Find where the given text appears and provide that cell's center as [X, Y] coordinate. 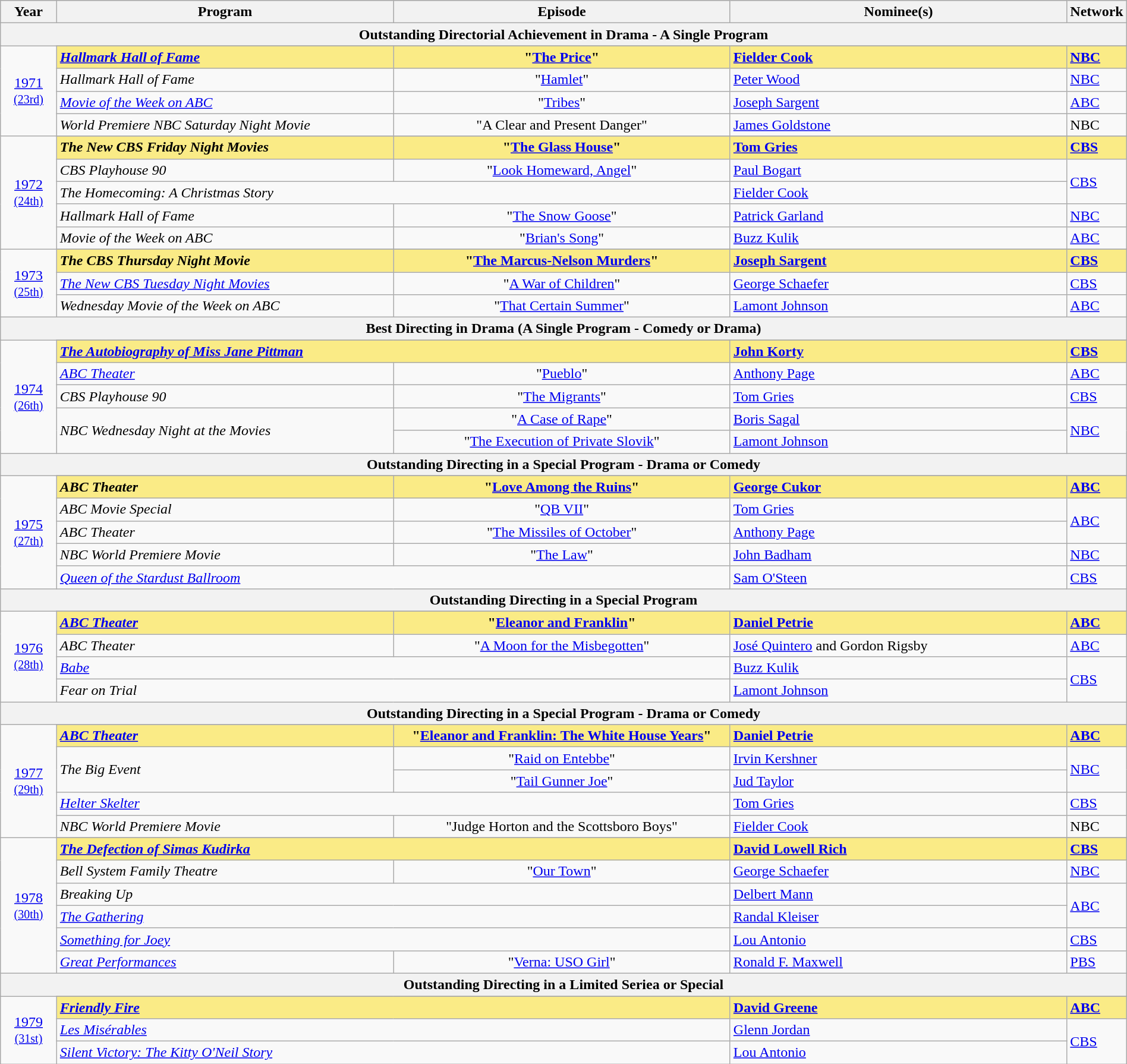
Bell System Family Theatre [225, 871]
"Verna: USO Girl" [562, 962]
Delbert Mann [898, 894]
Breaking Up [393, 894]
James Goldstone [898, 125]
"Hamlet" [562, 80]
Outstanding Directorial Achievement in Drama - A Single Program [563, 34]
"Look Homeward, Angel" [562, 170]
"Love Among the Ruins" [562, 487]
Randal Kleiser [898, 917]
"The Execution of Private Slovik" [562, 442]
Ronald F. Maxwell [898, 962]
George Cukor [898, 487]
1974(26th) [29, 396]
Jud Taylor [898, 781]
1978(30th) [29, 905]
"QB VII" [562, 509]
"A Moon for the Misbegotten" [562, 645]
Wednesday Movie of the Week on ABC [225, 306]
David Greene [898, 1008]
"The Marcus-Nelson Murders" [562, 260]
John Korty [898, 351]
"That Certain Summer" [562, 306]
"The Missiles of October" [562, 532]
"Raid on Entebbe" [562, 758]
The New CBS Tuesday Night Movies [225, 284]
Network [1097, 12]
"Judge Horton and the Scottsboro Boys" [562, 826]
Outstanding Directing in a Special Program [563, 600]
The New CBS Friday Night Movies [225, 147]
"The Law" [562, 555]
"Pueblo" [562, 374]
"The Glass House" [562, 147]
The Homecoming: A Christmas Story [393, 193]
Program [225, 12]
Peter Wood [898, 80]
The Defection of Simas Kudirka [393, 849]
"Eleanor and Franklin: The White House Years" [562, 736]
Fear on Trial [393, 691]
1975(27th) [29, 532]
The CBS Thursday Night Movie [225, 260]
Nominee(s) [898, 12]
"The Snow Goose" [562, 215]
1973(25th) [29, 283]
"A War of Children" [562, 284]
Friendly Fire [393, 1008]
World Premiere NBC Saturday Night Movie [225, 125]
"The Price" [562, 57]
"Tail Gunner Joe" [562, 781]
1977(29th) [29, 781]
The Big Event [225, 770]
David Lowell Rich [898, 849]
Queen of the Stardust Ballroom [393, 577]
Irvin Kershner [898, 758]
Best Directing in Drama (A Single Program - Comedy or Drama) [563, 329]
Great Performances [225, 962]
Sam O'Steen [898, 577]
1972(24th) [29, 193]
Outstanding Directing in a Limited Seriea or Special [563, 984]
José Quintero and Gordon Rigsby [898, 645]
Les Misérables [393, 1030]
Something for Joey [393, 939]
"The Migrants" [562, 396]
Silent Victory: The Kitty O'Neil Story [393, 1053]
"Tribes" [562, 102]
Boris Sagal [898, 419]
Babe [393, 668]
"A Case of Rape" [562, 419]
"Our Town" [562, 871]
Glenn Jordan [898, 1030]
The Gathering [393, 917]
"Brian's Song" [562, 238]
PBS [1097, 962]
Episode [562, 12]
1971(23rd) [29, 91]
"Eleanor and Franklin" [562, 622]
Year [29, 12]
Paul Bogart [898, 170]
ABC Movie Special [225, 509]
The Autobiography of Miss Jane Pittman [393, 351]
NBC Wednesday Night at the Movies [225, 430]
Helter Skelter [393, 804]
John Badham [898, 555]
"A Clear and Present Danger" [562, 125]
1976(28th) [29, 656]
Patrick Garland [898, 215]
1979(31st) [29, 1030]
